Pinpoint the cell where the given text exists, returning its (x, y) midpoint coordinate. 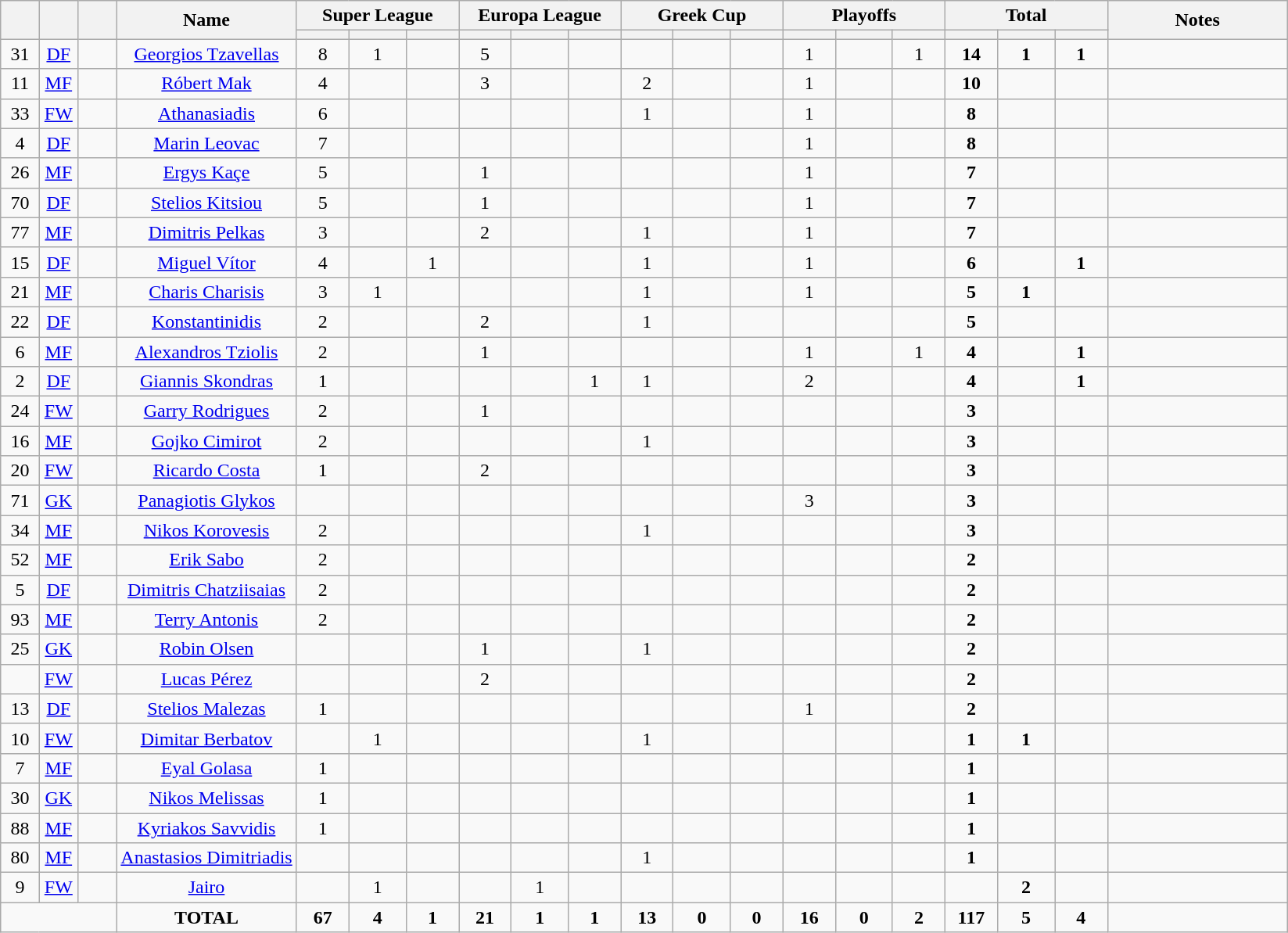
24 (20, 411)
Super League (377, 16)
Charis Charisis (206, 292)
Marin Leovac (206, 143)
14 (971, 54)
Nikos Korovesis (206, 530)
Róbert Mak (206, 84)
Konstantinidis (206, 321)
9 (20, 888)
52 (20, 560)
20 (20, 471)
Dimitris Chatziisaias (206, 590)
TOTAL (206, 917)
Lucas Pérez (206, 679)
Robin Olsen (206, 649)
Name (206, 20)
25 (20, 649)
Playoffs (863, 16)
Europa League (540, 16)
11 (20, 84)
Giannis Skondras (206, 382)
77 (20, 232)
Eyal Golasa (206, 768)
Georgios Tzavellas (206, 54)
31 (20, 54)
Nikos Melissas (206, 798)
Panagiotis Glykos (206, 501)
93 (20, 619)
71 (20, 501)
26 (20, 173)
Total (1026, 16)
Stelios Kitsiou (206, 203)
Dimitris Pelkas (206, 232)
Greek Cup (702, 16)
30 (20, 798)
88 (20, 828)
Alexandros Tziolis (206, 351)
80 (20, 858)
Kyriakos Savvidis (206, 828)
Ergys Kaçe (206, 173)
Terry Antonis (206, 619)
67 (322, 917)
Erik Sabo (206, 560)
34 (20, 530)
117 (971, 917)
Gojko Cimirot (206, 441)
Anastasios Dimitriadis (206, 858)
Miguel Vítor (206, 262)
33 (20, 113)
15 (20, 262)
Notes (1197, 20)
Athanasiadis (206, 113)
Dimitar Berbatov (206, 738)
Garry Rodrigues (206, 411)
22 (20, 321)
Jairo (206, 888)
Stelios Malezas (206, 709)
70 (20, 203)
Ricardo Costa (206, 471)
